Identify which cell holds the provided text, then report its [X, Y] central coordinate. 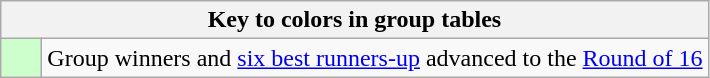
Key to colors in group tables [354, 20]
Group winners and six best runners-up advanced to the Round of 16 [375, 58]
